Return the [x, y] coordinate for the center point of the cell that contains the specified text.  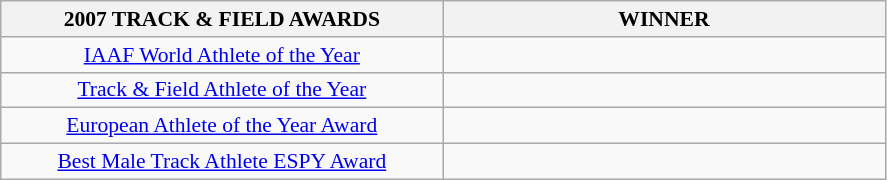
2007 TRACK & FIELD AWARDS [222, 19]
European Athlete of the Year Award [222, 126]
Track & Field Athlete of the Year [222, 90]
Best Male Track Athlete ESPY Award [222, 162]
WINNER [664, 19]
IAAF World Athlete of the Year [222, 55]
